Scan for the cell matching the given text and deliver its (X, Y) coordinate at center. 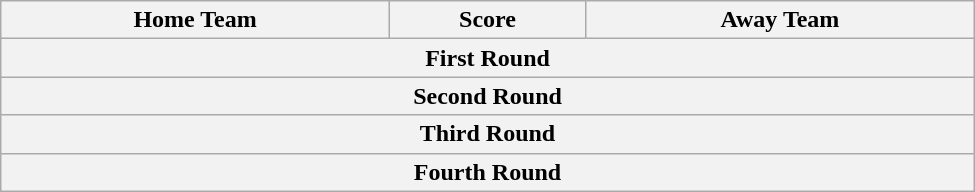
Fourth Round (488, 172)
Away Team (780, 20)
Home Team (196, 20)
Score (487, 20)
First Round (488, 58)
Second Round (488, 96)
Third Round (488, 134)
